For the text-containing cell, return its midpoint in [X, Y] coordinate format. 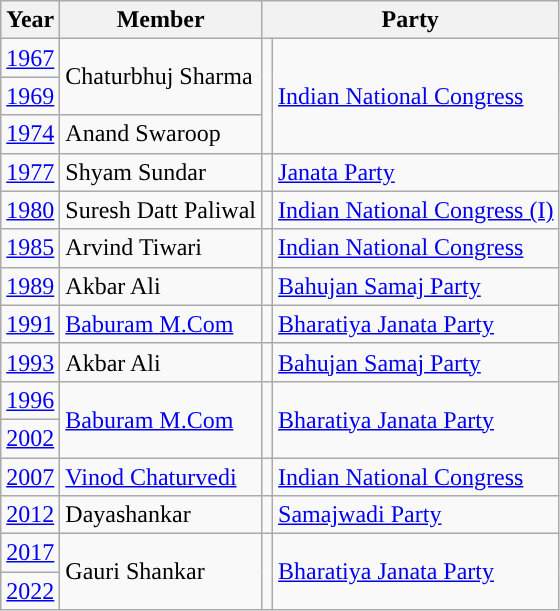
2007 [30, 477]
Year [30, 20]
1985 [30, 248]
Arvind Tiwari [161, 248]
Dayashankar [161, 515]
Janata Party [416, 172]
Gauri Shankar [161, 572]
1996 [30, 400]
Samajwadi Party [416, 515]
1969 [30, 96]
Suresh Datt Paliwal [161, 210]
Shyam Sundar [161, 172]
1967 [30, 58]
Anand Swaroop [161, 134]
1974 [30, 134]
2022 [30, 591]
Indian National Congress (I) [416, 210]
1980 [30, 210]
Vinod Chaturvedi [161, 477]
1989 [30, 286]
1991 [30, 324]
Chaturbhuj Sharma [161, 77]
1977 [30, 172]
2002 [30, 438]
Member [161, 20]
2017 [30, 553]
1993 [30, 362]
Party [410, 20]
2012 [30, 515]
